For the text-containing cell, return its midpoint in [x, y] coordinate format. 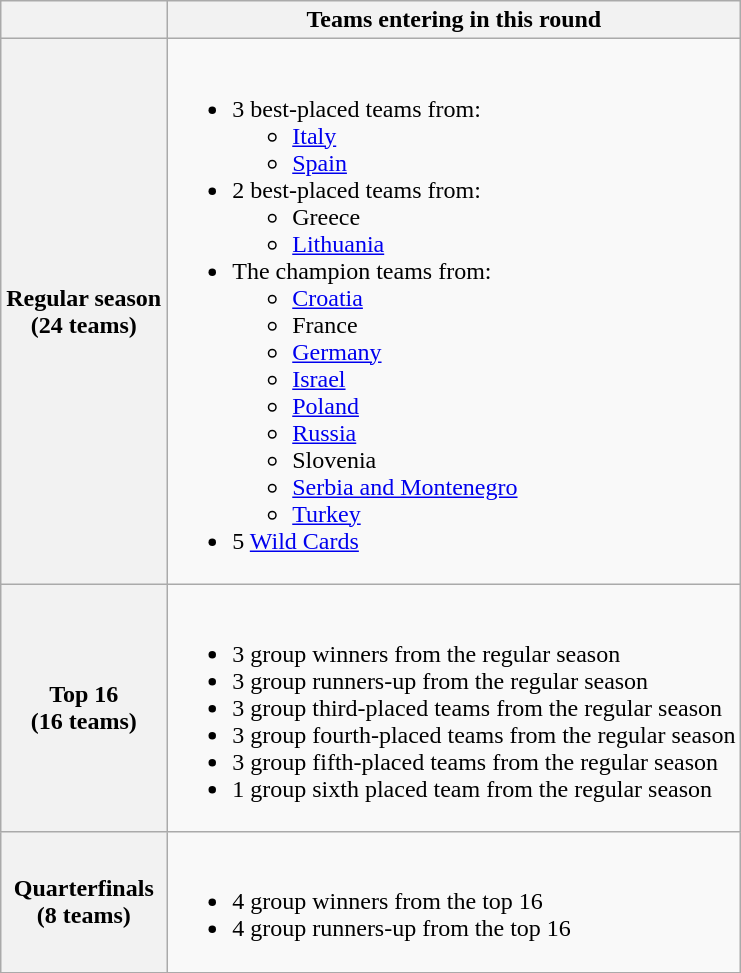
Top 16(16 teams) [84, 708]
Teams entering in this round [454, 20]
Regular season(24 teams) [84, 312]
Quarterfinals(8 teams) [84, 902]
4 group winners from the top 164 group runners-up from the top 16 [454, 902]
